Output the [x, y] coordinate of the center of the cell containing the given text.  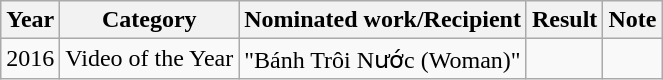
Nominated work/Recipient [383, 20]
Result [564, 20]
Note [632, 20]
Category [150, 20]
Video of the Year [150, 59]
"Bánh Trôi Nước (Woman)" [383, 59]
2016 [30, 59]
Year [30, 20]
